Determine the (x, y) coordinate at the center of the cell enclosing the given text.  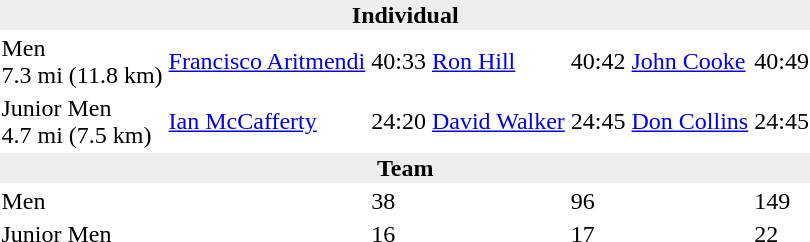
24:20 (399, 122)
Francisco Aritmendi (267, 62)
40:42 (598, 62)
Men7.3 mi (11.8 km) (82, 62)
Don Collins (690, 122)
Individual (405, 15)
38 (399, 201)
96 (598, 201)
Ron Hill (498, 62)
David Walker (498, 122)
40:33 (399, 62)
Junior Men4.7 mi (7.5 km) (82, 122)
John Cooke (690, 62)
24:45 (598, 122)
Men (82, 201)
Ian McCafferty (267, 122)
Team (405, 168)
